Pinpoint the cell where the given text exists, returning its [x, y] midpoint coordinate. 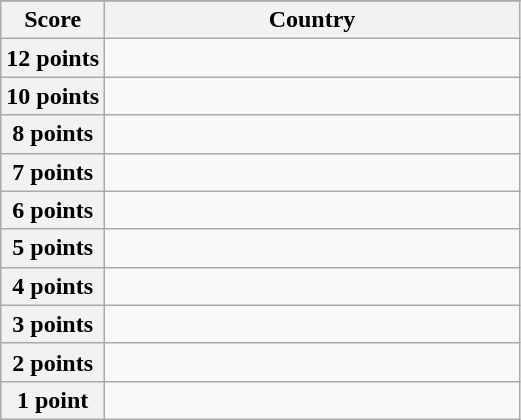
4 points [53, 286]
Score [53, 20]
2 points [53, 362]
12 points [53, 58]
10 points [53, 96]
5 points [53, 248]
8 points [53, 134]
6 points [53, 210]
3 points [53, 324]
7 points [53, 172]
Country [312, 20]
1 point [53, 400]
